Detect which cell encompasses the target text, then output its (x, y) center coordinate. 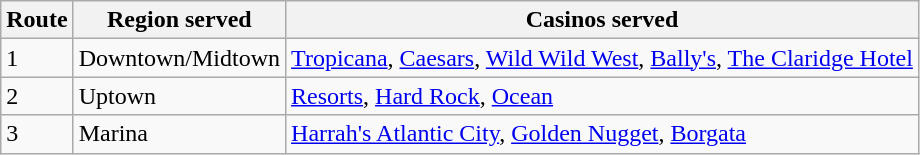
Harrah's Atlantic City, Golden Nugget, Borgata (602, 134)
2 (37, 96)
Casinos served (602, 20)
Marina (179, 134)
Uptown (179, 96)
Tropicana, Caesars, Wild Wild West, Bally's, The Claridge Hotel (602, 58)
1 (37, 58)
Region served (179, 20)
Resorts, Hard Rock, Ocean (602, 96)
Downtown/Midtown (179, 58)
3 (37, 134)
Route (37, 20)
